Capture the cell that displays the provided text and extract its [x, y] central coordinate. 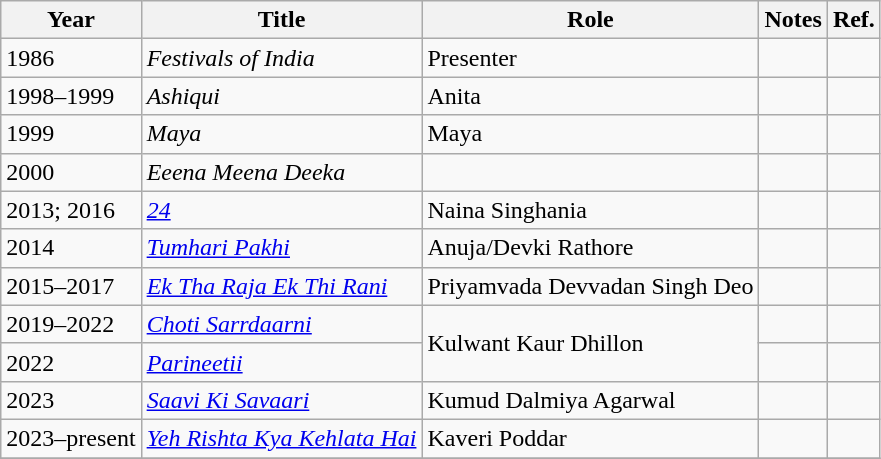
Eeena Meena Deeka [282, 172]
1998–1999 [71, 96]
Parineetii [282, 362]
24 [282, 210]
2000 [71, 172]
Title [282, 20]
Priyamvada Devvadan Singh Deo [590, 286]
2022 [71, 362]
Anita [590, 96]
Kumud Dalmiya Agarwal [590, 400]
1999 [71, 134]
2023 [71, 400]
Ek Tha Raja Ek Thi Rani [282, 286]
Kaveri Poddar [590, 438]
2014 [71, 248]
2015–2017 [71, 286]
1986 [71, 58]
Ref. [854, 20]
Role [590, 20]
Notes [793, 20]
Tumhari Pakhi [282, 248]
2019–2022 [71, 324]
Yeh Rishta Kya Kehlata Hai [282, 438]
Presenter [590, 58]
Kulwant Kaur Dhillon [590, 343]
Year [71, 20]
Festivals of India [282, 58]
Ashiqui [282, 96]
2023–present [71, 438]
Anuja/Devki Rathore [590, 248]
Naina Singhania [590, 210]
2013; 2016 [71, 210]
Choti Sarrdaarni [282, 324]
Saavi Ki Savaari [282, 400]
